Locate the cell with the specified text and output its (X, Y) center coordinate. 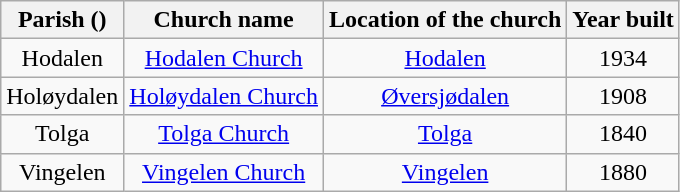
Location of the church (444, 20)
Church name (224, 20)
Tolga Church (224, 134)
Holøydalen (62, 96)
1880 (624, 172)
1908 (624, 96)
Year built (624, 20)
Parish () (62, 20)
Hodalen Church (224, 58)
1840 (624, 134)
Vingelen Church (224, 172)
Øversjødalen (444, 96)
1934 (624, 58)
Holøydalen Church (224, 96)
